Output the [x, y] coordinate of the center of the cell containing the given text.  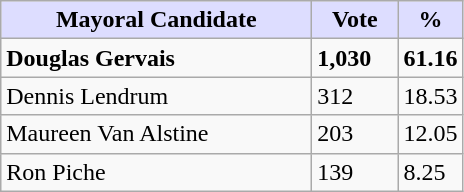
61.16 [430, 58]
Dennis Lendrum [156, 96]
Douglas Gervais [156, 58]
312 [355, 96]
Ron Piche [156, 172]
203 [355, 134]
8.25 [430, 172]
1,030 [355, 58]
Mayoral Candidate [156, 20]
Maureen Van Alstine [156, 134]
Vote [355, 20]
% [430, 20]
18.53 [430, 96]
139 [355, 172]
12.05 [430, 134]
